From the cell containing the given text, extract its center point as (X, Y) coordinate. 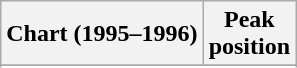
Peakposition (249, 34)
Chart (1995–1996) (102, 34)
